Search for the cell housing the specified text and yield its (x, y) center coordinate. 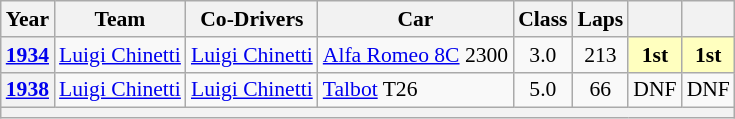
Car (416, 19)
Year (28, 19)
66 (601, 90)
Laps (601, 19)
Talbot T26 (416, 90)
1938 (28, 90)
3.0 (542, 55)
Alfa Romeo 8C 2300 (416, 55)
1934 (28, 55)
Class (542, 19)
213 (601, 55)
5.0 (542, 90)
Team (120, 19)
Co-Drivers (252, 19)
